Locate the cell with the specified text and output its [x, y] center coordinate. 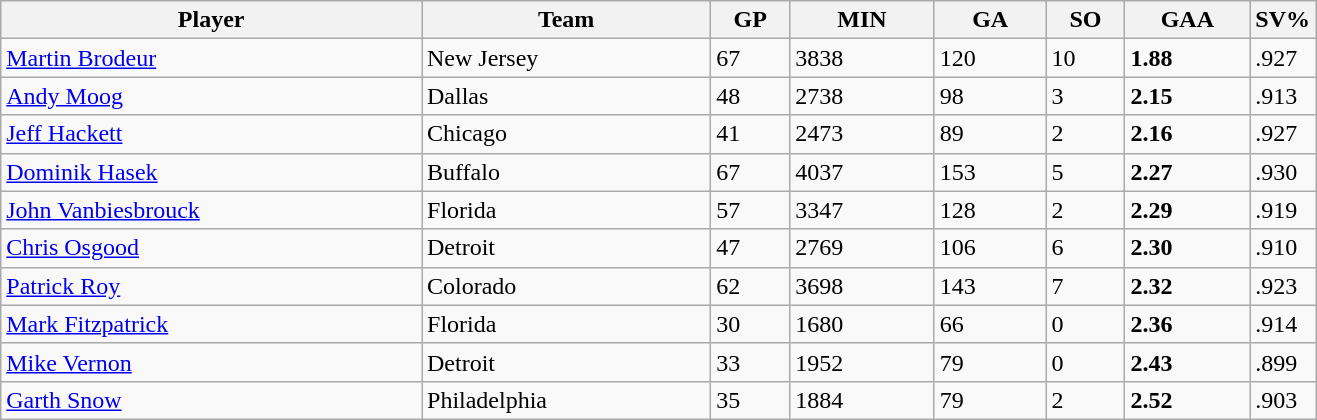
3698 [862, 286]
.919 [1283, 210]
MIN [862, 20]
Team [566, 20]
.899 [1283, 362]
143 [990, 286]
Colorado [566, 286]
2.52 [1188, 400]
120 [990, 58]
New Jersey [566, 58]
2.36 [1188, 324]
98 [990, 96]
.913 [1283, 96]
.910 [1283, 248]
62 [750, 286]
.923 [1283, 286]
John Vanbiesbrouck [212, 210]
89 [990, 134]
35 [750, 400]
GAA [1188, 20]
2.30 [1188, 248]
Buffalo [566, 172]
.903 [1283, 400]
6 [1086, 248]
10 [1086, 58]
5 [1086, 172]
47 [750, 248]
1952 [862, 362]
41 [750, 134]
Dallas [566, 96]
128 [990, 210]
.930 [1283, 172]
3347 [862, 210]
66 [990, 324]
Chris Osgood [212, 248]
57 [750, 210]
2.29 [1188, 210]
3 [1086, 96]
7 [1086, 286]
Chicago [566, 134]
GA [990, 20]
106 [990, 248]
4037 [862, 172]
2769 [862, 248]
Garth Snow [212, 400]
1884 [862, 400]
Andy Moog [212, 96]
Mark Fitzpatrick [212, 324]
Martin Brodeur [212, 58]
33 [750, 362]
SO [1086, 20]
2.27 [1188, 172]
Patrick Roy [212, 286]
2.16 [1188, 134]
Philadelphia [566, 400]
1680 [862, 324]
2738 [862, 96]
SV% [1283, 20]
.914 [1283, 324]
30 [750, 324]
Dominik Hasek [212, 172]
Player [212, 20]
Jeff Hackett [212, 134]
1.88 [1188, 58]
GP [750, 20]
2.32 [1188, 286]
2.15 [1188, 96]
2473 [862, 134]
Mike Vernon [212, 362]
48 [750, 96]
3838 [862, 58]
2.43 [1188, 362]
153 [990, 172]
